Search for the cell housing the specified text and yield its (X, Y) center coordinate. 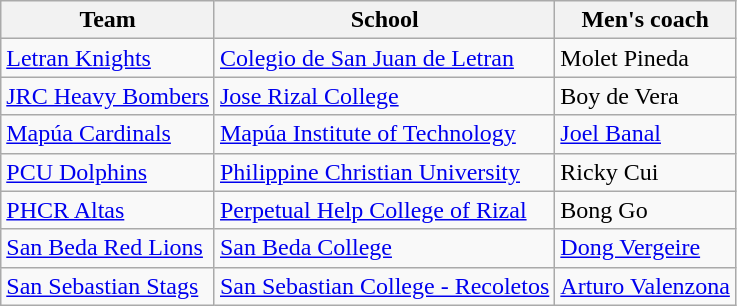
Dong Vergeire (646, 248)
Philippine Christian University (384, 172)
Ricky Cui (646, 172)
PCU Dolphins (108, 172)
Arturo Valenzona (646, 286)
School (384, 20)
Joel Banal (646, 134)
San Sebastian College - Recoletos (384, 286)
Colegio de San Juan de Letran (384, 58)
Mapúa Cardinals (108, 134)
Letran Knights (108, 58)
San Beda College (384, 248)
Mapúa Institute of Technology (384, 134)
San Beda Red Lions (108, 248)
Bong Go (646, 210)
Team (108, 20)
Molet Pineda (646, 58)
Men's coach (646, 20)
Perpetual Help College of Rizal (384, 210)
Jose Rizal College (384, 96)
JRC Heavy Bombers (108, 96)
Boy de Vera (646, 96)
PHCR Altas (108, 210)
San Sebastian Stags (108, 286)
